Search for the cell housing the specified text and yield its (X, Y) center coordinate. 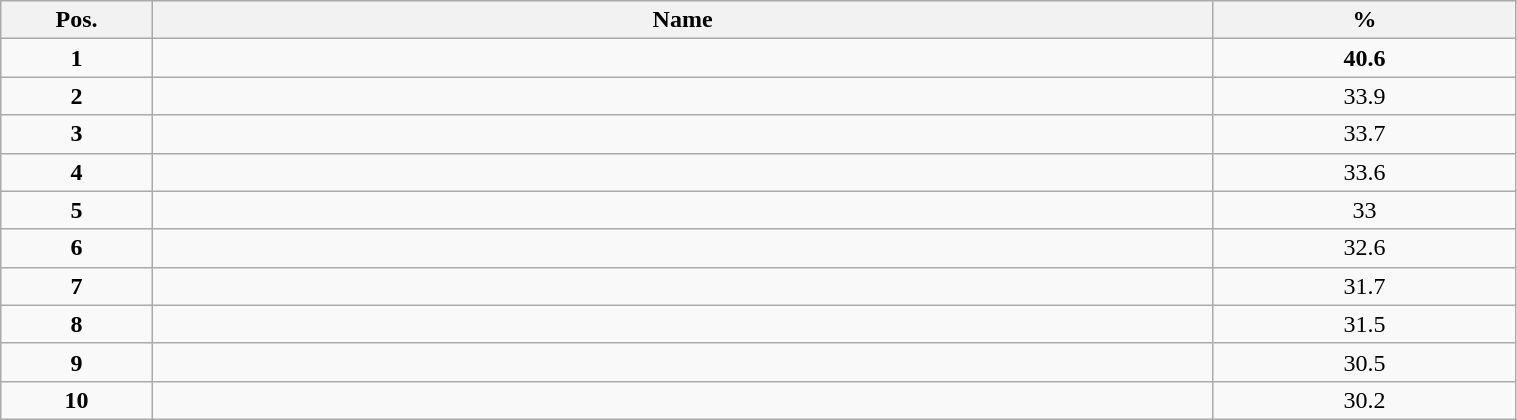
3 (77, 134)
2 (77, 96)
30.2 (1364, 400)
1 (77, 58)
40.6 (1364, 58)
33 (1364, 210)
% (1364, 20)
33.7 (1364, 134)
30.5 (1364, 362)
31.5 (1364, 324)
5 (77, 210)
33.6 (1364, 172)
Name (682, 20)
32.6 (1364, 248)
9 (77, 362)
7 (77, 286)
10 (77, 400)
31.7 (1364, 286)
6 (77, 248)
Pos. (77, 20)
33.9 (1364, 96)
8 (77, 324)
4 (77, 172)
